Pinpoint the cell where the given text exists, returning its [x, y] midpoint coordinate. 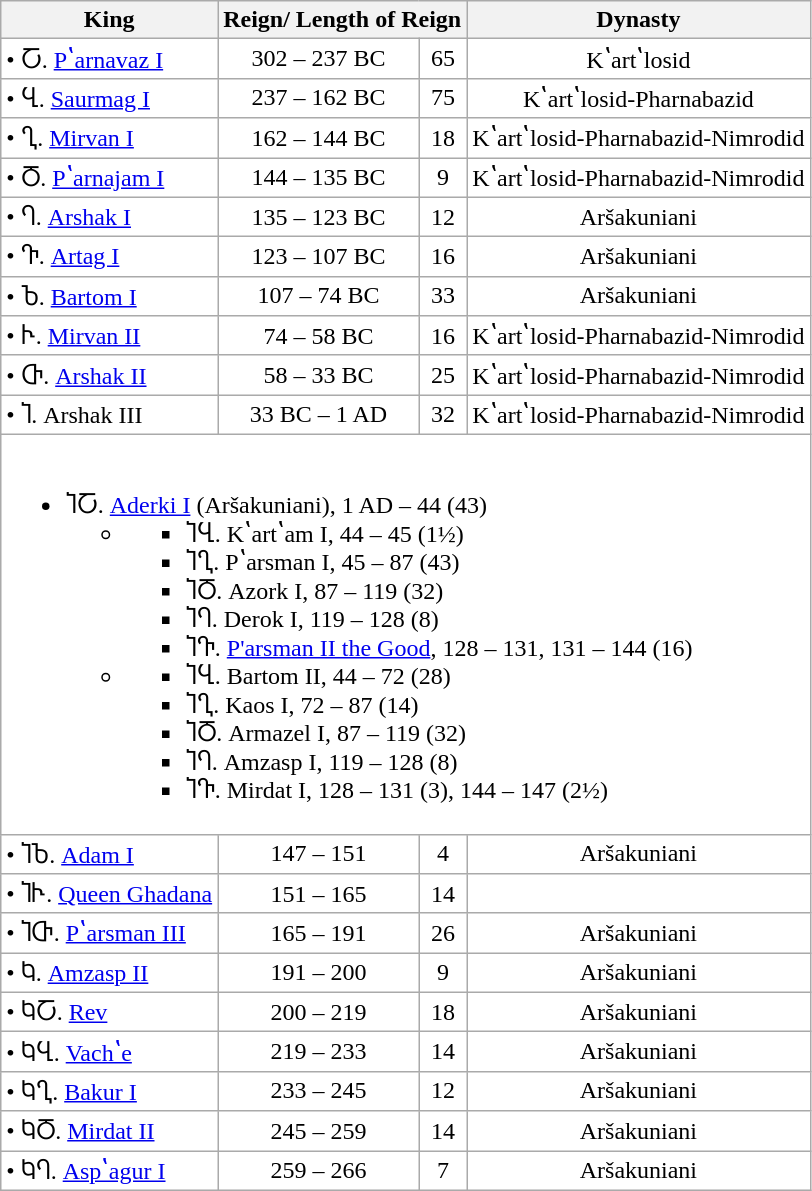
• Ⴀ. Pʽarnavaz I [110, 59]
33 [443, 296]
• Ⴉ. Amzasp II [110, 973]
• ႩႠ. Rev [110, 1012]
4 [443, 854]
• Ⴇ. Arshak II [110, 375]
• ႩႤ. Aspʽagur I [110, 1170]
191 – 200 [318, 973]
144 – 135 BC [318, 178]
75 [443, 98]
Kʽartʽlosid [638, 59]
7 [443, 1170]
King [110, 20]
245 – 259 [318, 1131]
• Ⴡ. Mirvan II [110, 336]
Dynasty [638, 20]
Kʽartʽlosid-Pharnabazid [638, 98]
• ႨჁ. Queen Ghadana [110, 894]
162 – 144 BC [318, 138]
Reign/ Length of Reign [342, 20]
• ႩႢ. Bakur I [110, 1091]
135 – 123 BC [318, 217]
• Ⴈ. Arshak III [110, 415]
65 [443, 59]
233 – 245 [318, 1091]
• Ⴆ. Bartom I [110, 296]
200 – 219 [318, 1012]
• ႨႦ. Adam I [110, 854]
• Ⴁ. Saurmag I [110, 98]
26 [443, 933]
• Ⴄ. Arshak I [110, 217]
74 – 58 BC [318, 336]
147 – 151 [318, 854]
165 – 191 [318, 933]
25 [443, 375]
58 – 33 BC [318, 375]
219 – 233 [318, 1052]
107 – 74 BC [318, 296]
237 – 162 BC [318, 98]
123 – 107 BC [318, 257]
151 – 165 [318, 894]
259 – 266 [318, 1170]
• ႩႣ. Mirdat II [110, 1131]
33 BC – 1 AD [318, 415]
• Ⴃ. Pʽarnajam I [110, 178]
• ႨႧ. Pʽarsman III [110, 933]
• Ⴅ. Artag I [110, 257]
32 [443, 415]
• Ⴂ. Mirvan I [110, 138]
• ႩႡ. Vachʽe [110, 1052]
302 – 237 BC [318, 59]
